Detect which cell encompasses the target text, then output its [x, y] center coordinate. 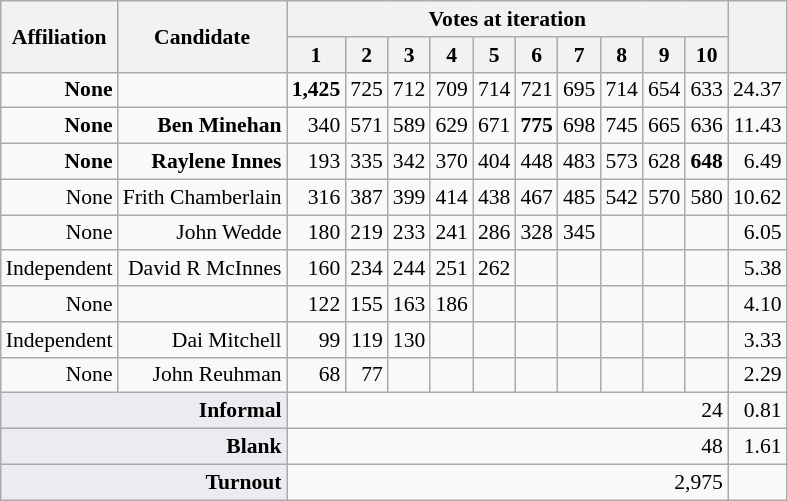
2,975 [508, 482]
665 [664, 126]
399 [410, 197]
725 [366, 90]
234 [366, 269]
119 [366, 340]
589 [410, 126]
485 [580, 197]
580 [706, 197]
448 [536, 162]
698 [580, 126]
571 [366, 126]
286 [494, 233]
9 [664, 55]
6.49 [758, 162]
1,425 [316, 90]
438 [494, 197]
671 [494, 126]
3 [410, 55]
Dai Mitchell [202, 340]
2 [366, 55]
1 [316, 55]
Frith Chamberlain [202, 197]
4.10 [758, 304]
155 [366, 304]
345 [580, 233]
573 [622, 162]
24 [508, 411]
467 [536, 197]
7 [580, 55]
8 [622, 55]
0.81 [758, 411]
414 [452, 197]
24.37 [758, 90]
1.61 [758, 447]
68 [316, 375]
6 [536, 55]
2.29 [758, 375]
John Wedde [202, 233]
Affiliation [60, 36]
6.05 [758, 233]
77 [366, 375]
636 [706, 126]
328 [536, 233]
180 [316, 233]
186 [452, 304]
244 [410, 269]
Candidate [202, 36]
Raylene Innes [202, 162]
219 [366, 233]
340 [316, 126]
648 [706, 162]
48 [508, 447]
633 [706, 90]
99 [316, 340]
163 [410, 304]
628 [664, 162]
122 [316, 304]
3.33 [758, 340]
721 [536, 90]
404 [494, 162]
629 [452, 126]
542 [622, 197]
David R McInnes [202, 269]
11.43 [758, 126]
695 [580, 90]
483 [580, 162]
570 [664, 197]
Informal [144, 411]
Votes at iteration [508, 19]
Blank [144, 447]
775 [536, 126]
5.38 [758, 269]
Turnout [144, 482]
342 [410, 162]
251 [452, 269]
10 [706, 55]
5 [494, 55]
130 [410, 340]
10.62 [758, 197]
193 [316, 162]
233 [410, 233]
241 [452, 233]
Ben Minehan [202, 126]
654 [664, 90]
387 [366, 197]
262 [494, 269]
4 [452, 55]
John Reuhman [202, 375]
316 [316, 197]
712 [410, 90]
709 [452, 90]
745 [622, 126]
370 [452, 162]
335 [366, 162]
160 [316, 269]
